Capture the cell that displays the provided text and extract its [x, y] central coordinate. 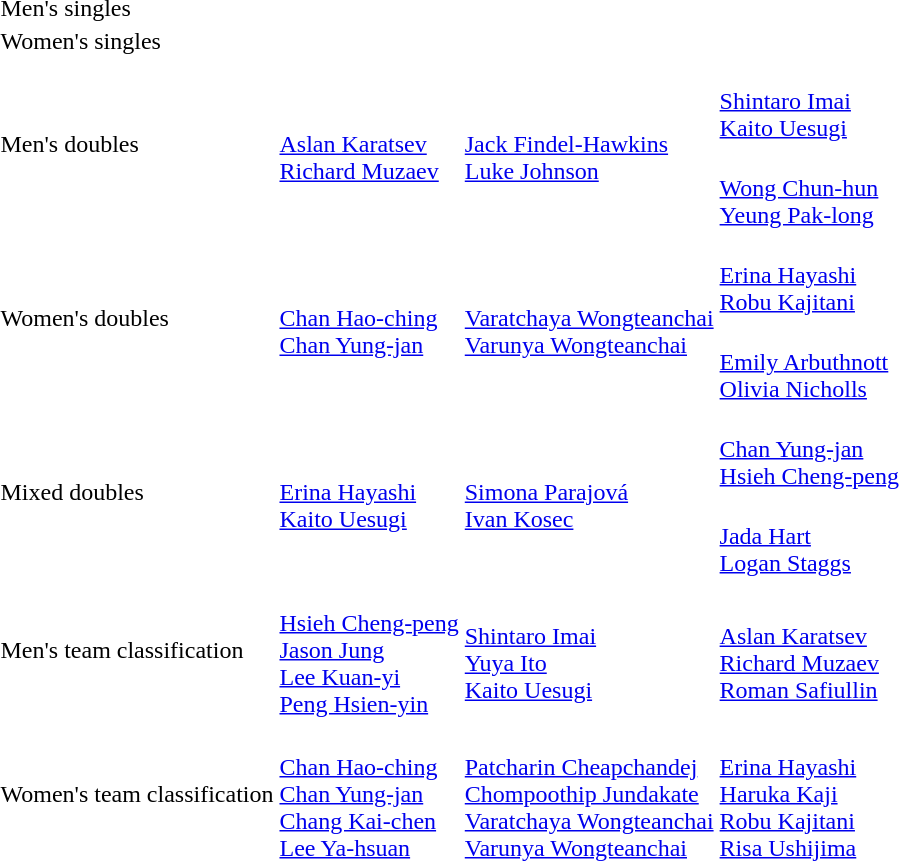
Aslan Karatsev Richard Muzaev [369, 144]
Erina Hayashi Kaito Uesugi [369, 492]
Varatchaya Wongteanchai Varunya Wongteanchai [589, 318]
Simona Parajová Ivan Kosec [589, 492]
Hsieh Cheng-peng Jason Jung Lee Kuan-yi Peng Hsien-yin [369, 650]
Chan Hao-ching Chan Yung-jan [369, 318]
Shintaro Imai Yuya Ito Kaito Uesugi [589, 650]
Jack Findel-Hawkins Luke Johnson [589, 144]
